Return [X, Y] of the center of cell containing provided text 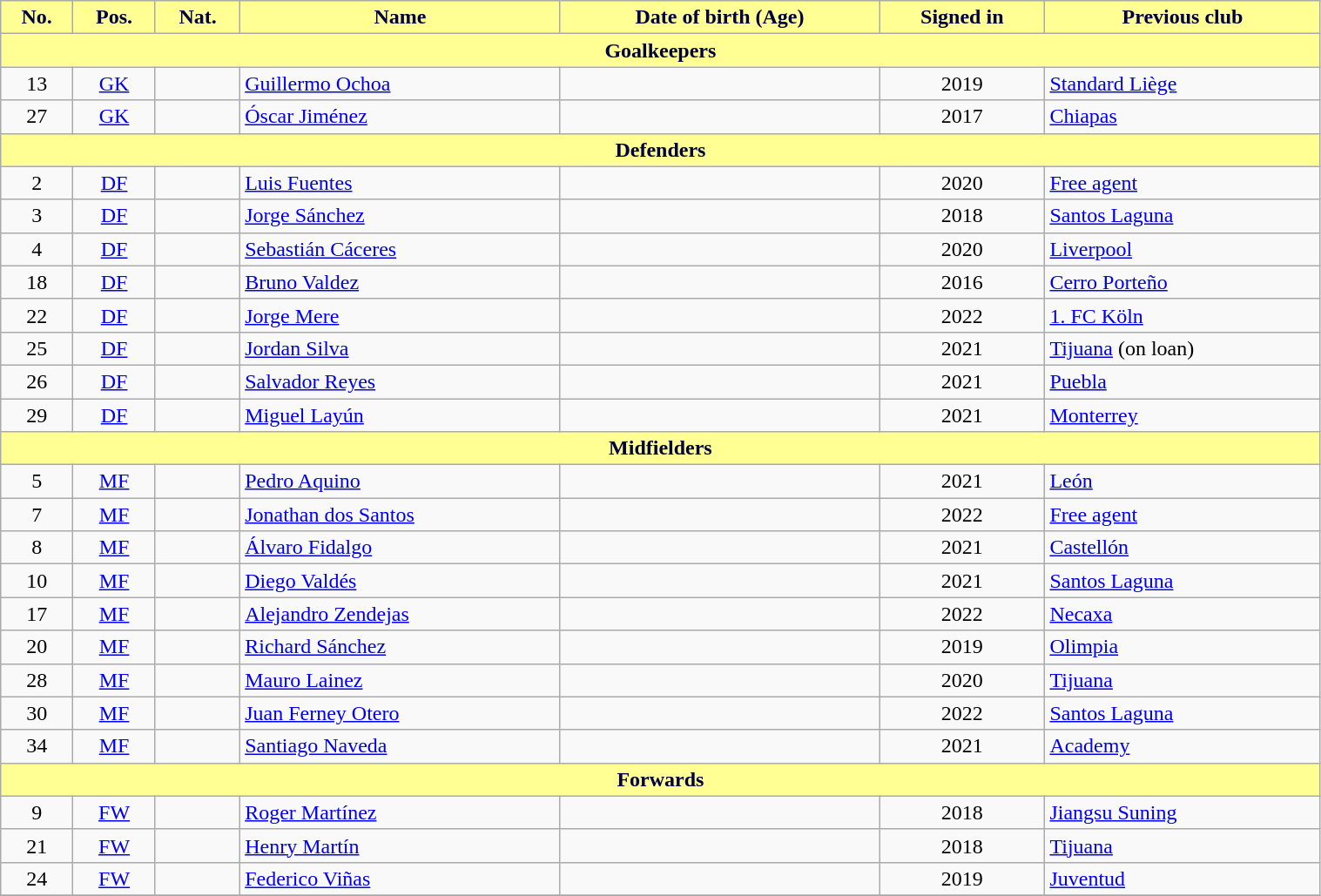
20 [37, 647]
No. [37, 17]
Mauro Lainez [401, 680]
Olimpia [1183, 647]
Jiangsu Suning [1183, 812]
25 [37, 348]
Pos. [115, 17]
18 [37, 282]
Jordan Silva [401, 348]
10 [37, 581]
Midfielders [660, 448]
Academy [1183, 746]
Goalkeepers [660, 51]
Salvador Reyes [401, 381]
22 [37, 315]
Henry Martín [401, 845]
Óscar Jiménez [401, 117]
Necaxa [1183, 614]
13 [37, 84]
Puebla [1183, 381]
4 [37, 249]
Alejandro Zendejas [401, 614]
Tijuana (on loan) [1183, 348]
Santiago Naveda [401, 746]
2017 [962, 117]
Guillermo Ochoa [401, 84]
30 [37, 713]
3 [37, 216]
Álvaro Fidalgo [401, 548]
5 [37, 482]
Jorge Mere [401, 315]
28 [37, 680]
2 [37, 183]
León [1183, 482]
21 [37, 845]
Liverpool [1183, 249]
2016 [962, 282]
Jonathan dos Santos [401, 515]
Federico Viñas [401, 879]
24 [37, 879]
Miguel Layún [401, 415]
9 [37, 812]
Defenders [660, 150]
17 [37, 614]
Name [401, 17]
Signed in [962, 17]
7 [37, 515]
Juventud [1183, 879]
Forwards [660, 779]
Date of birth (Age) [719, 17]
8 [37, 548]
Roger Martínez [401, 812]
Pedro Aquino [401, 482]
34 [37, 746]
Bruno Valdez [401, 282]
Monterrey [1183, 415]
Juan Ferney Otero [401, 713]
Nat. [197, 17]
Diego Valdés [401, 581]
Cerro Porteño [1183, 282]
Castellón [1183, 548]
Previous club [1183, 17]
27 [37, 117]
1. FC Köln [1183, 315]
Jorge Sánchez [401, 216]
Sebastián Cáceres [401, 249]
Luis Fuentes [401, 183]
26 [37, 381]
Richard Sánchez [401, 647]
Standard Liège [1183, 84]
Chiapas [1183, 117]
29 [37, 415]
